For the text-containing cell, return its midpoint in (X, Y) coordinate format. 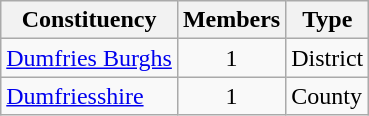
Dumfriesshire (90, 96)
District (328, 58)
Constituency (90, 20)
Members (231, 20)
County (328, 96)
Type (328, 20)
Dumfries Burghs (90, 58)
